Pinpoint the cell where the given text exists, returning its (X, Y) midpoint coordinate. 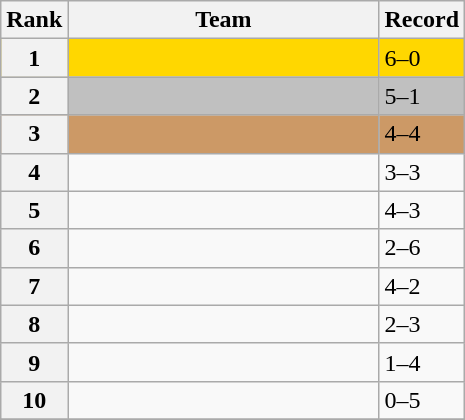
9 (34, 362)
3–3 (422, 172)
4–3 (422, 210)
2–3 (422, 324)
2 (34, 96)
Rank (34, 20)
Team (224, 20)
1–4 (422, 362)
3 (34, 134)
7 (34, 286)
4 (34, 172)
8 (34, 324)
1 (34, 58)
5 (34, 210)
4–2 (422, 286)
5–1 (422, 96)
0–5 (422, 400)
Record (422, 20)
10 (34, 400)
4–4 (422, 134)
6 (34, 248)
2–6 (422, 248)
6–0 (422, 58)
